From the cell containing the given text, extract its center point as (X, Y) coordinate. 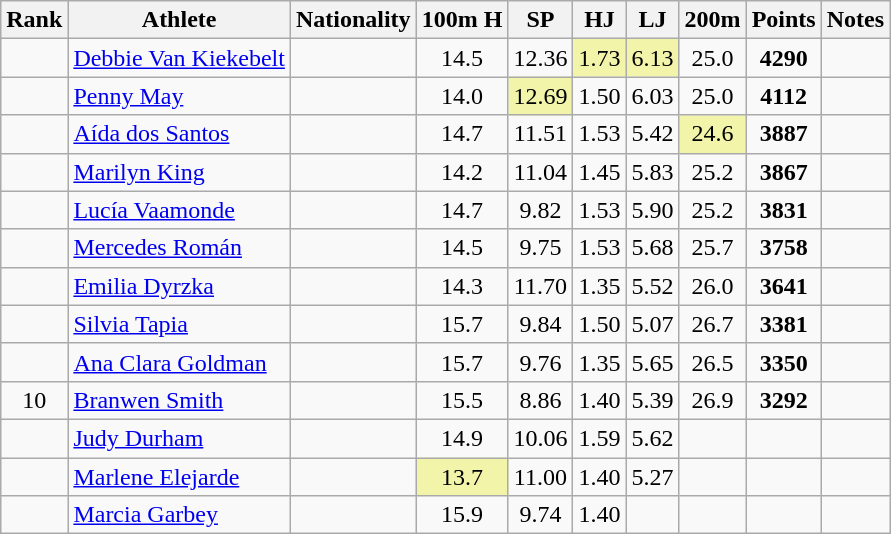
5.65 (652, 362)
11.04 (540, 172)
12.69 (540, 96)
3758 (784, 248)
26.5 (712, 362)
200m (712, 20)
Nationality (353, 20)
Athlete (180, 20)
5.68 (652, 248)
Branwen Smith (180, 400)
Rank (34, 20)
15.5 (462, 400)
5.27 (652, 477)
6.13 (652, 58)
4112 (784, 96)
3292 (784, 400)
Penny May (180, 96)
1.45 (600, 172)
15.9 (462, 515)
8.86 (540, 400)
Silvia Tapia (180, 324)
5.83 (652, 172)
13.7 (462, 477)
9.74 (540, 515)
Marilyn King (180, 172)
100m H (462, 20)
11.00 (540, 477)
25.7 (712, 248)
3831 (784, 210)
9.82 (540, 210)
9.75 (540, 248)
10 (34, 400)
Notes (855, 20)
3381 (784, 324)
5.07 (652, 324)
10.06 (540, 438)
Emilia Dyrzka (180, 286)
14.0 (462, 96)
5.52 (652, 286)
Ana Clara Goldman (180, 362)
Points (784, 20)
5.62 (652, 438)
24.6 (712, 134)
9.84 (540, 324)
Judy Durham (180, 438)
14.3 (462, 286)
1.73 (600, 58)
12.36 (540, 58)
Lucía Vaamonde (180, 210)
3641 (784, 286)
26.9 (712, 400)
LJ (652, 20)
26.7 (712, 324)
3887 (784, 134)
5.39 (652, 400)
9.76 (540, 362)
Marcia Garbey (180, 515)
5.90 (652, 210)
Aída dos Santos (180, 134)
1.59 (600, 438)
Debbie Van Kiekebelt (180, 58)
6.03 (652, 96)
HJ (600, 20)
11.70 (540, 286)
14.9 (462, 438)
3350 (784, 362)
14.2 (462, 172)
11.51 (540, 134)
3867 (784, 172)
26.0 (712, 286)
5.42 (652, 134)
Mercedes Román (180, 248)
4290 (784, 58)
Marlene Elejarde (180, 477)
SP (540, 20)
